Find where the given text appears and provide that cell's center as (x, y) coordinate. 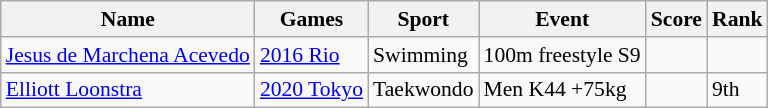
Event (562, 19)
Rank (738, 19)
Taekwondo (424, 90)
Sport (424, 19)
100m freestyle S9 (562, 55)
Elliott Loonstra (128, 90)
2016 Rio (312, 55)
Games (312, 19)
2020 Tokyo (312, 90)
Jesus de Marchena Acevedo (128, 55)
Name (128, 19)
9th (738, 90)
Swimming (424, 55)
Score (676, 19)
Men K44 +75kg (562, 90)
